Locate the cell with the specified text and output its (x, y) center coordinate. 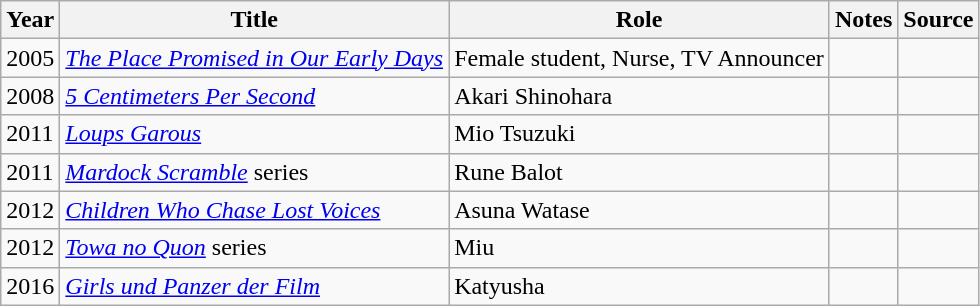
Female student, Nurse, TV Announcer (640, 58)
2008 (30, 96)
Source (938, 20)
Notes (863, 20)
2016 (30, 286)
Title (254, 20)
Katyusha (640, 286)
5 Centimeters Per Second (254, 96)
Rune Balot (640, 172)
Akari Shinohara (640, 96)
2005 (30, 58)
Girls und Panzer der Film (254, 286)
The Place Promised in Our Early Days (254, 58)
Loups Garous (254, 134)
Children Who Chase Lost Voices (254, 210)
Asuna Watase (640, 210)
Mio Tsuzuki (640, 134)
Role (640, 20)
Towa no Quon series (254, 248)
Year (30, 20)
Miu (640, 248)
Mardock Scramble series (254, 172)
